Identify which cell holds the provided text, then report its [X, Y] central coordinate. 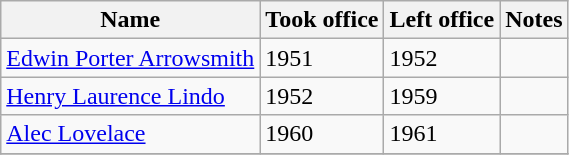
Edwin Porter Arrowsmith [130, 58]
Henry Laurence Lindo [130, 96]
Notes [534, 20]
Alec Lovelace [130, 134]
1959 [442, 96]
Left office [442, 20]
1960 [322, 134]
Took office [322, 20]
1951 [322, 58]
1961 [442, 134]
Name [130, 20]
